Pinpoint the cell where the given text exists, returning its (x, y) midpoint coordinate. 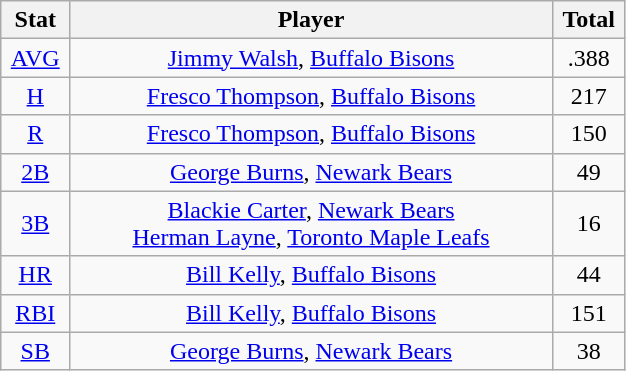
44 (588, 275)
151 (588, 313)
49 (588, 172)
HR (36, 275)
R (36, 134)
2B (36, 172)
Total (588, 20)
AVG (36, 58)
38 (588, 351)
150 (588, 134)
16 (588, 224)
3B (36, 224)
SB (36, 351)
Jimmy Walsh, Buffalo Bisons (312, 58)
Player (312, 20)
Blackie Carter, Newark Bears Herman Layne, Toronto Maple Leafs (312, 224)
RBI (36, 313)
H (36, 96)
Stat (36, 20)
.388 (588, 58)
217 (588, 96)
